Locate the cell with the specified text and output its (X, Y) center coordinate. 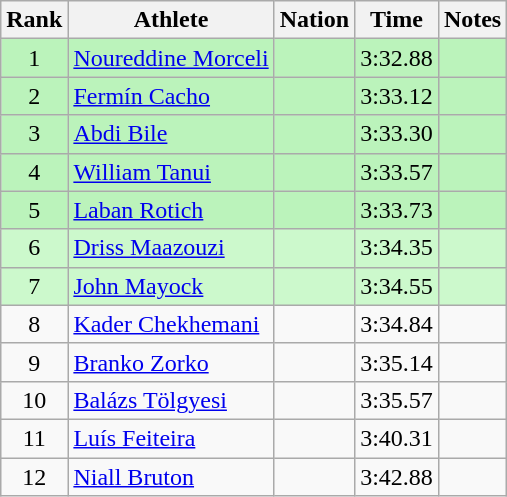
Niall Bruton (171, 477)
Laban Rotich (171, 210)
3:42.88 (397, 477)
Branko Zorko (171, 362)
8 (34, 324)
Noureddine Morceli (171, 58)
Rank (34, 20)
Fermín Cacho (171, 96)
3:34.35 (397, 248)
3:33.73 (397, 210)
2 (34, 96)
Balázs Tölgyesi (171, 400)
3:34.84 (397, 324)
7 (34, 286)
11 (34, 438)
3:35.57 (397, 400)
Athlete (171, 20)
Nation (314, 20)
10 (34, 400)
Abdi Bile (171, 134)
3:34.55 (397, 286)
Time (397, 20)
3:33.57 (397, 172)
Notes (472, 20)
9 (34, 362)
4 (34, 172)
1 (34, 58)
3:32.88 (397, 58)
Driss Maazouzi (171, 248)
3:33.30 (397, 134)
6 (34, 248)
3:33.12 (397, 96)
John Mayock (171, 286)
Kader Chekhemani (171, 324)
William Tanui (171, 172)
3 (34, 134)
12 (34, 477)
Luís Feiteira (171, 438)
5 (34, 210)
3:40.31 (397, 438)
3:35.14 (397, 362)
